Capture the cell that displays the provided text and extract its [X, Y] central coordinate. 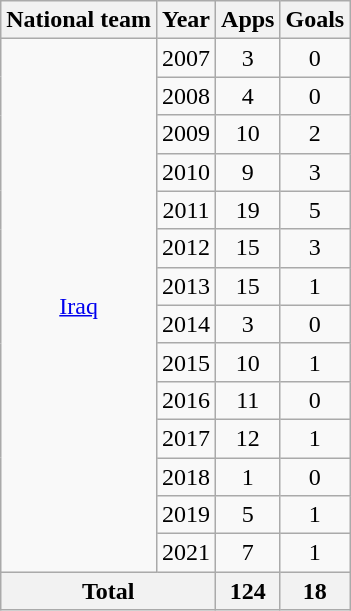
2010 [186, 172]
11 [248, 400]
Apps [248, 20]
2018 [186, 477]
2021 [186, 553]
4 [248, 96]
2016 [186, 400]
2007 [186, 58]
2014 [186, 324]
Goals [315, 20]
2008 [186, 96]
Year [186, 20]
2019 [186, 515]
9 [248, 172]
2017 [186, 438]
Iraq [79, 306]
2011 [186, 210]
Total [108, 591]
12 [248, 438]
2009 [186, 134]
2012 [186, 248]
124 [248, 591]
7 [248, 553]
National team [79, 20]
18 [315, 591]
2013 [186, 286]
2 [315, 134]
2015 [186, 362]
19 [248, 210]
